Return (X, Y) of the center of cell containing provided text 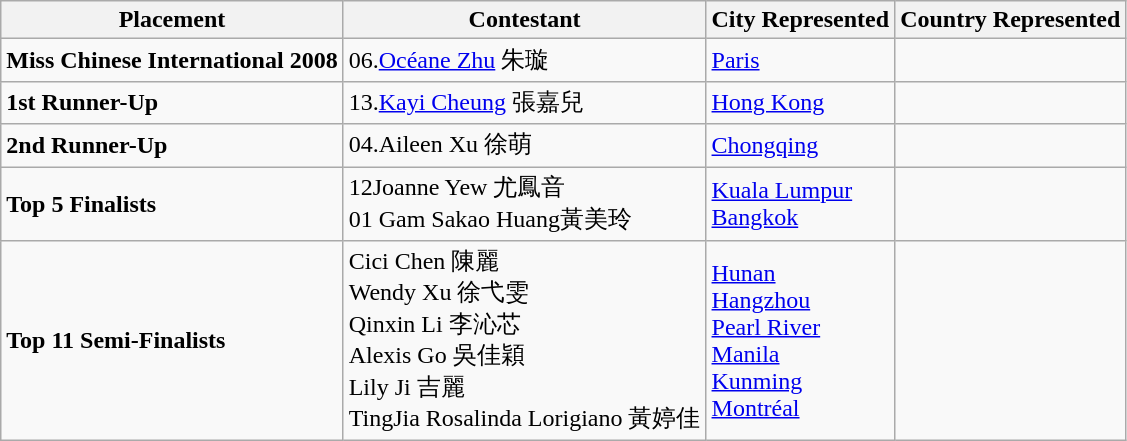
Miss Chinese International 2008 (172, 60)
12Joanne Yew 尤鳳音01 Gam Sakao Huang黃美玲 (524, 203)
Hong Kong (800, 102)
04.Aileen Xu 徐萌 (524, 146)
Top 11 Semi-Finalists (172, 341)
Country Represented (1010, 20)
Kuala LumpurBangkok (800, 203)
06.Océane Zhu 朱璇 (524, 60)
13.Kayi Cheung 張嘉兒 (524, 102)
Chongqing (800, 146)
Placement (172, 20)
Cici Chen 陳麗Wendy Xu 徐弋雯Qinxin Li 李沁芯Alexis Go 吳佳穎Lily Ji 吉麗TingJia Rosalinda Lorigiano 黃婷佳 (524, 341)
2nd Runner-Up (172, 146)
HunanHangzhouPearl RiverManilaKunmingMontréal (800, 341)
City Represented (800, 20)
Contestant (524, 20)
Paris (800, 60)
Top 5 Finalists (172, 203)
1st Runner-Up (172, 102)
